Determine the [X, Y] coordinate at the center of the cell enclosing the given text.  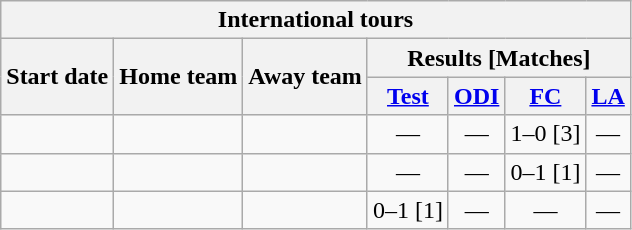
Away team [306, 77]
Test [408, 96]
ODI [476, 96]
Results [Matches] [498, 58]
FC [546, 96]
Start date [58, 77]
Home team [178, 77]
LA [608, 96]
International tours [316, 20]
1–0 [3] [546, 134]
